Pinpoint the cell where the given text exists, returning its [x, y] midpoint coordinate. 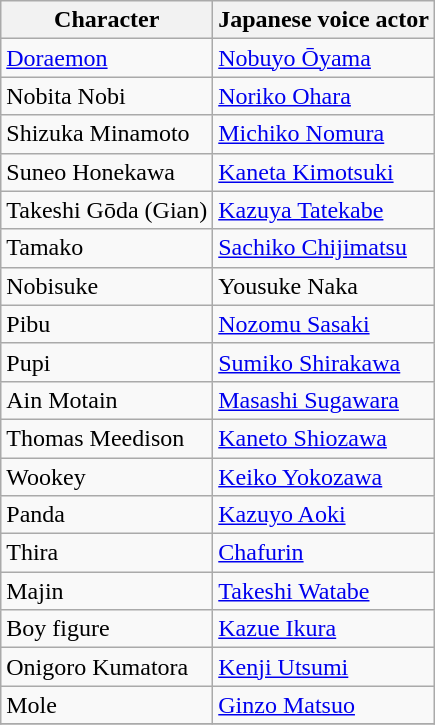
Masashi Sugawara [324, 400]
Keiko Yokozawa [324, 477]
Thira [107, 553]
Majin [107, 591]
Pibu [107, 324]
Thomas Meedison [107, 438]
Nobuyo Ōyama [324, 58]
Doraemon [107, 58]
Kazuyo Aoki [324, 515]
Sumiko Shirakawa [324, 362]
Shizuka Minamoto [107, 134]
Tamako [107, 248]
Kenji Utsumi [324, 667]
Mole [107, 705]
Chafurin [324, 553]
Nozomu Sasaki [324, 324]
Ain Motain [107, 400]
Kazue Ikura [324, 629]
Michiko Nomura [324, 134]
Wookey [107, 477]
Panda [107, 515]
Kaneta Kimotsuki [324, 172]
Takeshi Gōda (Gian) [107, 210]
Ginzo Matsuo [324, 705]
Nobita Nobi [107, 96]
Suneo Honekawa [107, 172]
Character [107, 20]
Noriko Ohara [324, 96]
Sachiko Chijimatsu [324, 248]
Takeshi Watabe [324, 591]
Pupi [107, 362]
Onigoro Kumatora [107, 667]
Kazuya Tatekabe [324, 210]
Yousuke Naka [324, 286]
Boy figure [107, 629]
Japanese voice actor [324, 20]
Kaneto Shiozawa [324, 438]
Nobisuke [107, 286]
